Return the [x, y] coordinate for the center point of the cell that contains the specified text.  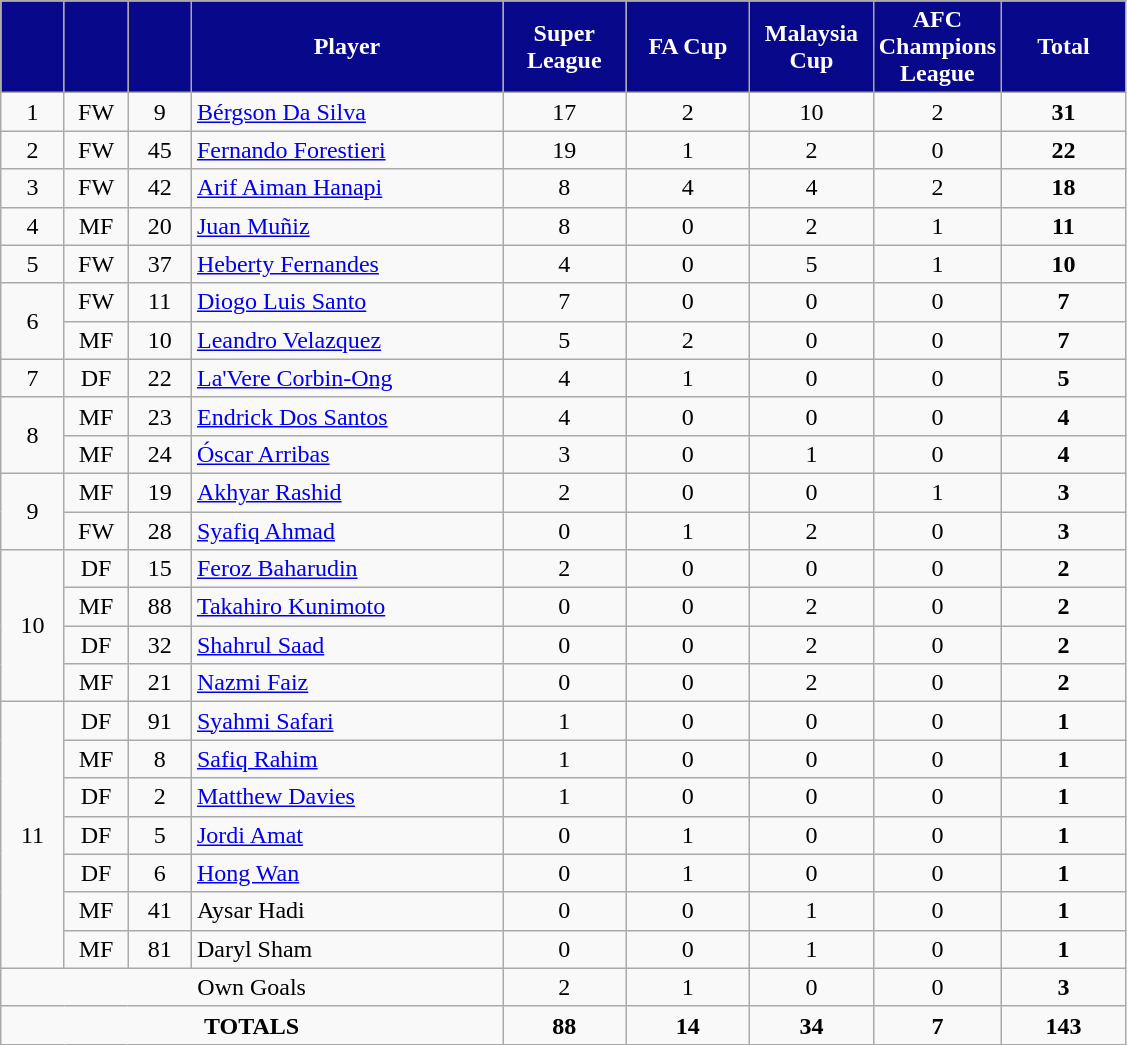
42 [160, 188]
Feroz Baharudin [346, 569]
Heberty Fernandes [346, 264]
AFC Champions League [937, 47]
Syahmi Safari [346, 721]
24 [160, 454]
Syafiq Ahmad [346, 531]
15 [160, 569]
20 [160, 226]
Shahrul Saad [346, 645]
Endrick Dos Santos [346, 416]
81 [160, 949]
Bérgson Da Silva [346, 112]
Óscar Arribas [346, 454]
Own Goals [252, 987]
45 [160, 150]
La'Vere Corbin-Ong [346, 378]
41 [160, 911]
Matthew Davies [346, 797]
Total [1064, 47]
18 [1064, 188]
Nazmi Faiz [346, 683]
Aysar Hadi [346, 911]
28 [160, 531]
Juan Muñiz [346, 226]
Player [346, 47]
143 [1064, 1025]
Akhyar Rashid [346, 492]
Jordi Amat [346, 835]
Takahiro Kunimoto [346, 607]
TOTALS [252, 1025]
17 [564, 112]
Super League [564, 47]
FA Cup [688, 47]
Arif Aiman Hanapi [346, 188]
Diogo Luis Santo [346, 302]
32 [160, 645]
23 [160, 416]
Daryl Sham [346, 949]
Hong Wan [346, 873]
Malaysia Cup [812, 47]
Leandro Velazquez [346, 340]
Safiq Rahim [346, 759]
31 [1064, 112]
34 [812, 1025]
21 [160, 683]
Fernando Forestieri [346, 150]
37 [160, 264]
14 [688, 1025]
91 [160, 721]
